Identify which cell holds the provided text, then report its [X, Y] central coordinate. 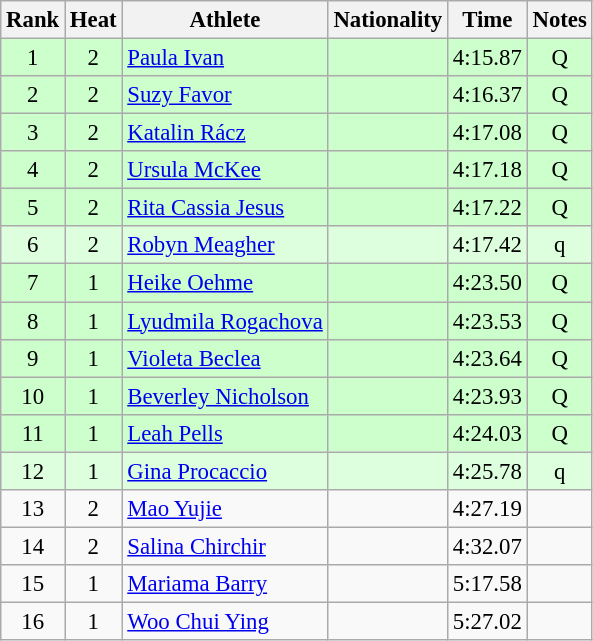
Violeta Beclea [225, 358]
4 [33, 170]
4:17.22 [488, 208]
Paula Ivan [225, 58]
Mao Yujie [225, 509]
12 [33, 471]
Suzy Favor [225, 95]
11 [33, 433]
Rank [33, 20]
Woo Chui Ying [225, 621]
Gina Procaccio [225, 471]
4:23.64 [488, 358]
4:23.53 [488, 321]
Robyn Meagher [225, 245]
15 [33, 584]
6 [33, 245]
4:27.19 [488, 509]
Heike Oehme [225, 283]
Nationality [388, 20]
Katalin Rácz [225, 133]
5:17.58 [488, 584]
Salina Chirchir [225, 546]
Lyudmila Rogachova [225, 321]
Leah Pells [225, 433]
9 [33, 358]
Athlete [225, 20]
Rita Cassia Jesus [225, 208]
4:15.87 [488, 58]
16 [33, 621]
4:17.18 [488, 170]
5:27.02 [488, 621]
14 [33, 546]
4:25.78 [488, 471]
10 [33, 396]
Mariama Barry [225, 584]
4:24.03 [488, 433]
5 [33, 208]
4:23.50 [488, 283]
4:16.37 [488, 95]
Beverley Nicholson [225, 396]
13 [33, 509]
3 [33, 133]
8 [33, 321]
4:23.93 [488, 396]
4:32.07 [488, 546]
4:17.42 [488, 245]
7 [33, 283]
Time [488, 20]
Notes [560, 20]
Heat [94, 20]
4:17.08 [488, 133]
Ursula McKee [225, 170]
